Determine the (x, y) coordinate at the center of the cell enclosing the given text.  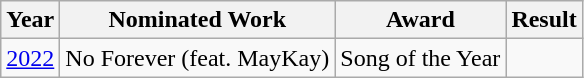
Result (544, 20)
Song of the Year (420, 58)
2022 (30, 58)
Year (30, 20)
Nominated Work (198, 20)
No Forever (feat. MayKay) (198, 58)
Award (420, 20)
